Extract the [X, Y] coordinate from the center of the cell holding the provided text.  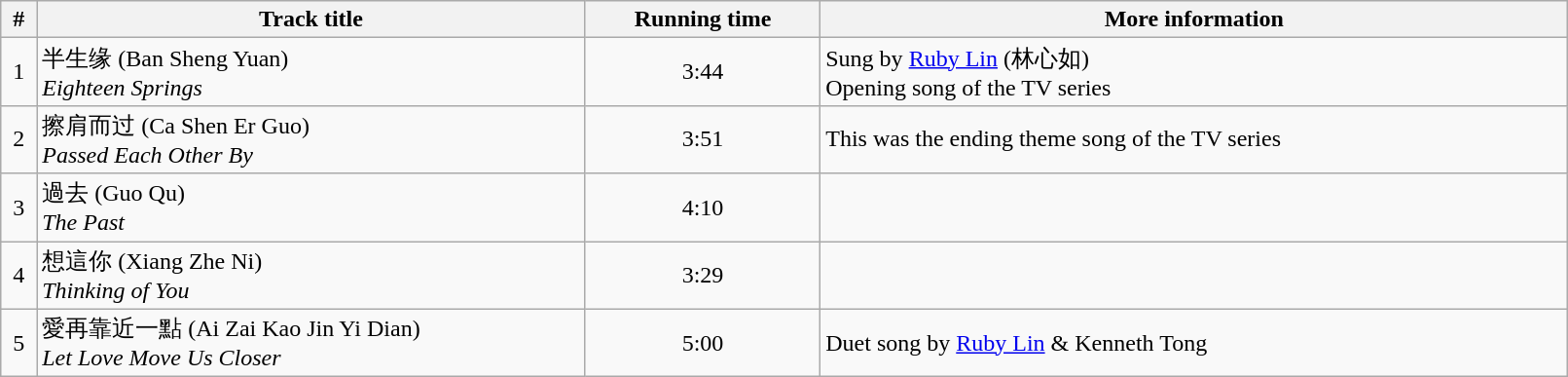
擦肩而过 (Ca Shen Er Guo) Passed Each Other By [311, 139]
Running time [703, 19]
1 [19, 72]
半生缘 (Ban Sheng Yuan)Eighteen Springs [311, 72]
2 [19, 139]
Sung by Ruby Lin (林心如)Opening song of the TV series [1194, 72]
Duet song by Ruby Lin & Kenneth Tong [1194, 343]
4:10 [703, 207]
愛再靠近一點 (Ai Zai Kao Jin Yi Dian)Let Love Move Us Closer [311, 343]
3 [19, 207]
3:44 [703, 72]
# [19, 19]
過去 (Guo Qu)The Past [311, 207]
3:51 [703, 139]
Track title [311, 19]
This was the ending theme song of the TV series [1194, 139]
5 [19, 343]
4 [19, 276]
想這你 (Xiang Zhe Ni)Thinking of You [311, 276]
5:00 [703, 343]
3:29 [703, 276]
More information [1194, 19]
